Provide the [x, y] coordinate of the cell's center where the given text is located.  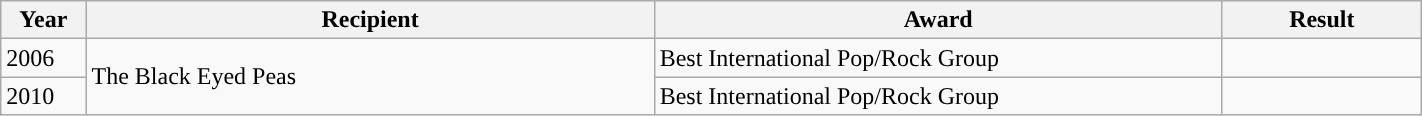
The Black Eyed Peas [370, 77]
Recipient [370, 20]
Year [44, 20]
Result [1322, 20]
Award [938, 20]
2010 [44, 96]
2006 [44, 58]
